Pinpoint the cell where the given text exists, returning its [x, y] midpoint coordinate. 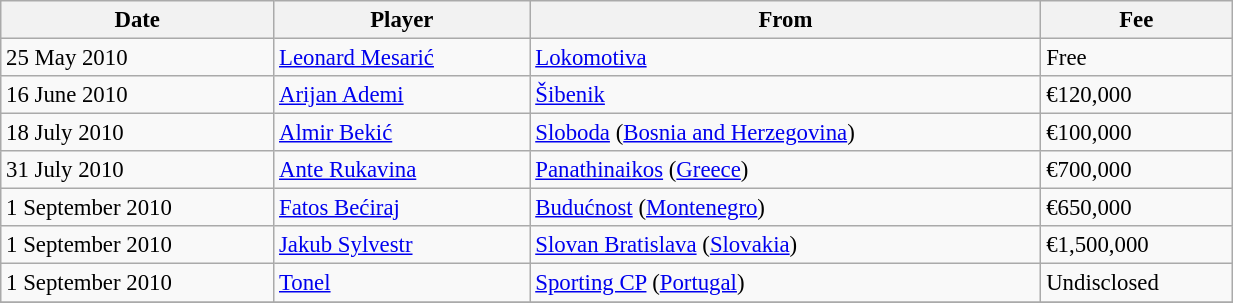
Arijan Ademi [402, 95]
€100,000 [1136, 133]
Ante Rukavina [402, 170]
Sloboda (Bosnia and Herzegovina) [786, 133]
18 July 2010 [138, 133]
€700,000 [1136, 170]
Leonard Mesarić [402, 58]
Player [402, 20]
Panathinaikos (Greece) [786, 170]
Slovan Bratislava (Slovakia) [786, 245]
Date [138, 20]
Fatos Bećiraj [402, 208]
Almir Bekić [402, 133]
Undisclosed [1136, 283]
From [786, 20]
Sporting CP (Portugal) [786, 283]
Jakub Sylvestr [402, 245]
€120,000 [1136, 95]
Free [1136, 58]
16 June 2010 [138, 95]
Lokomotiva [786, 58]
Budućnost (Montenegro) [786, 208]
Tonel [402, 283]
€1,500,000 [1136, 245]
Fee [1136, 20]
€650,000 [1136, 208]
25 May 2010 [138, 58]
31 July 2010 [138, 170]
Šibenik [786, 95]
